Return the (x, y) coordinate for the center point of the cell that contains the specified text.  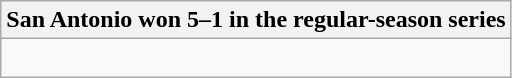
San Antonio won 5–1 in the regular-season series (256, 20)
